Pinpoint the cell where the given text exists, returning its [x, y] midpoint coordinate. 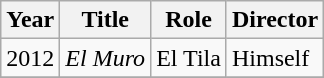
El Muro [106, 58]
El Tila [189, 58]
Himself [274, 58]
2012 [30, 58]
Role [189, 20]
Title [106, 20]
Year [30, 20]
Director [274, 20]
